Return the [x, y] coordinate for the center point of the cell that contains the specified text.  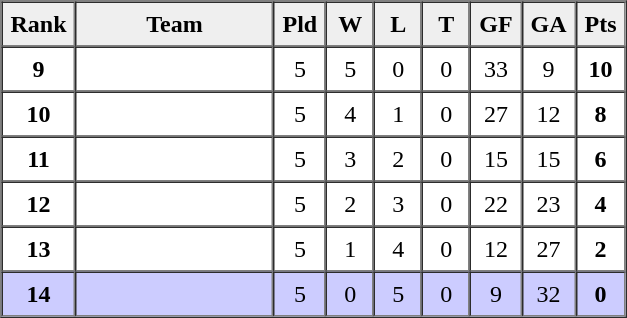
23 [549, 204]
GF [496, 24]
W [350, 24]
22 [496, 204]
6 [601, 158]
GA [549, 24]
Pld [300, 24]
Rank [39, 24]
8 [601, 114]
14 [39, 294]
T [446, 24]
Team [175, 24]
32 [549, 294]
33 [496, 68]
L [398, 24]
13 [39, 248]
Pts [601, 24]
11 [39, 158]
